Identify which cell holds the provided text, then report its (x, y) central coordinate. 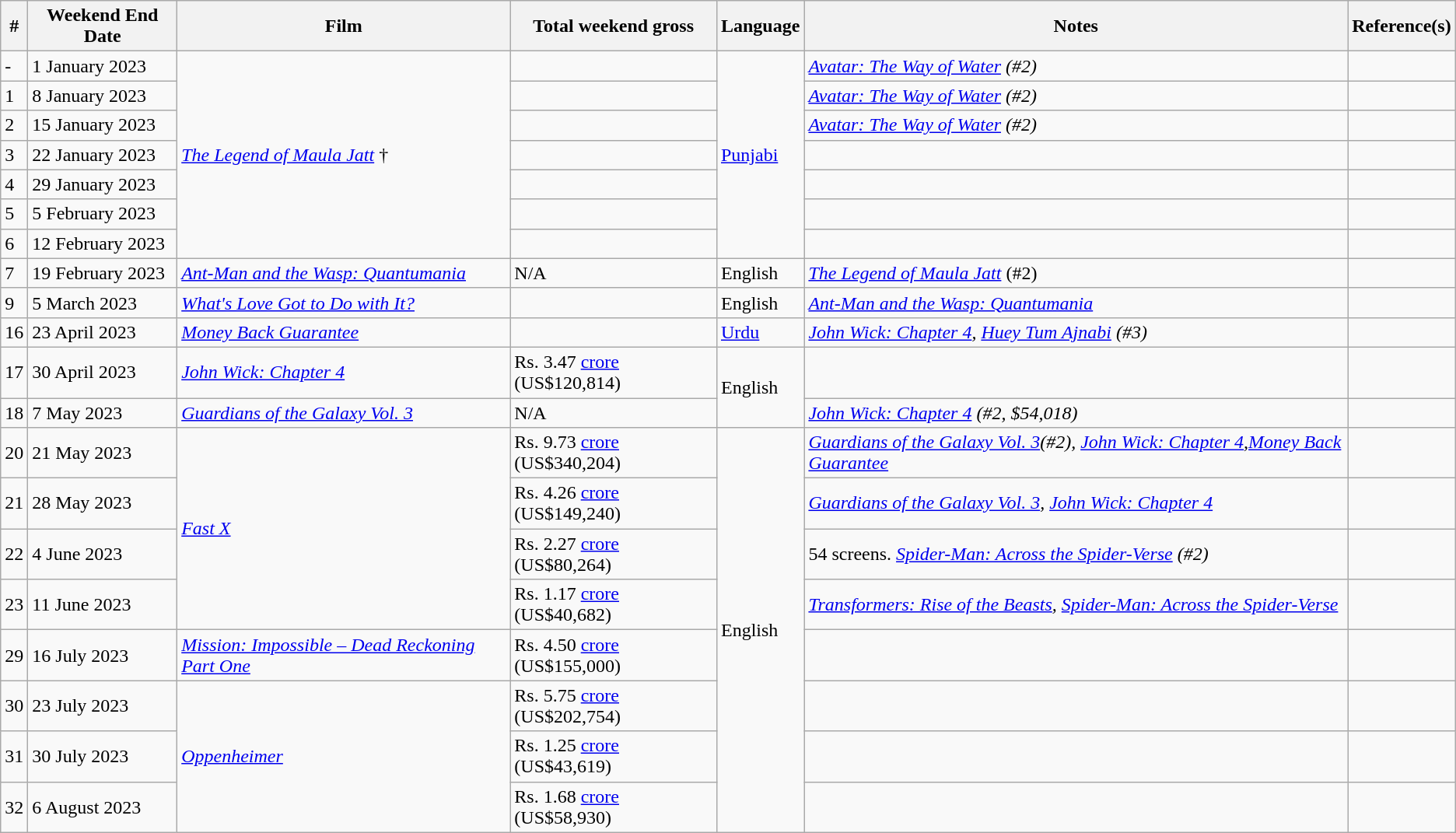
Rs. 5.75 crore (US$202,754) (614, 706)
23 July 2023 (103, 706)
11 June 2023 (103, 605)
Guardians of the Galaxy Vol. 3 (344, 413)
Film (344, 26)
The Legend of Maula Jatt † (344, 155)
16 (14, 332)
22 (14, 554)
5 March 2023 (103, 303)
Rs. 3.47 crore (US$120,814) (614, 372)
Total weekend gross (614, 26)
18 (14, 413)
John Wick: Chapter 4, Huey Tum Ajnabi (#3) (1076, 332)
30 (14, 706)
15 January 2023 (103, 125)
Rs. 1.17 crore (US$40,682) (614, 605)
Fast X (344, 529)
John Wick: Chapter 4 (#2, $54,018) (1076, 413)
21 (14, 504)
Oppenheimer (344, 756)
19 February 2023 (103, 273)
12 February 2023 (103, 243)
7 May 2023 (103, 413)
Urdu (760, 332)
Mission: Impossible – Dead Reckoning Part One (344, 655)
What's Love Got to Do with It? (344, 303)
1 January 2023 (103, 66)
Guardians of the Galaxy Vol. 3(#2), John Wick: Chapter 4,Money Back Guarantee (1076, 453)
17 (14, 372)
30 April 2023 (103, 372)
Rs. 2.27 crore (US$80,264) (614, 554)
5 (14, 214)
Guardians of the Galaxy Vol. 3, John Wick: Chapter 4 (1076, 504)
7 (14, 273)
54 screens. Spider-Man: Across the Spider-Verse (#2) (1076, 554)
29 (14, 655)
22 January 2023 (103, 155)
29 January 2023 (103, 184)
Language (760, 26)
1 (14, 96)
2 (14, 125)
Rs. 1.25 crore (US$43,619) (614, 756)
4 (14, 184)
- (14, 66)
Rs. 1.68 crore (US$58,930) (614, 807)
8 January 2023 (103, 96)
Punjabi (760, 155)
Weekend End Date (103, 26)
16 July 2023 (103, 655)
32 (14, 807)
5 February 2023 (103, 214)
Rs. 9.73 crore (US$340,204) (614, 453)
21 May 2023 (103, 453)
6 (14, 243)
9 (14, 303)
Money Back Guarantee (344, 332)
# (14, 26)
The Legend of Maula Jatt (#2) (1076, 273)
John Wick: Chapter 4 (344, 372)
Transformers: Rise of the Beasts, Spider-Man: Across the Spider-Verse (1076, 605)
3 (14, 155)
28 May 2023 (103, 504)
Rs. 4.50 crore (US$155,000) (614, 655)
23 (14, 605)
Reference(s) (1402, 26)
Rs. 4.26 crore (US$149,240) (614, 504)
23 April 2023 (103, 332)
6 August 2023 (103, 807)
31 (14, 756)
30 July 2023 (103, 756)
20 (14, 453)
4 June 2023 (103, 554)
Notes (1076, 26)
